From the cell containing the given text, extract its center point as [X, Y] coordinate. 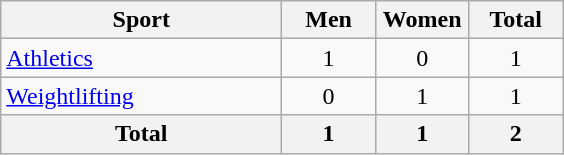
Sport [142, 20]
Women [422, 20]
Weightlifting [142, 96]
Men [329, 20]
2 [516, 134]
Athletics [142, 58]
